Detect which cell encompasses the target text, then output its (X, Y) center coordinate. 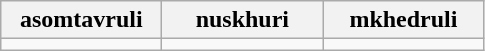
nuskhuri (242, 20)
asomtavruli (82, 20)
mkhedruli (404, 20)
